Locate the cell with the specified text and output its (x, y) center coordinate. 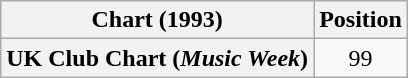
99 (361, 58)
UK Club Chart (Music Week) (158, 58)
Position (361, 20)
Chart (1993) (158, 20)
